Find where the given text appears and provide that cell's center as (X, Y) coordinate. 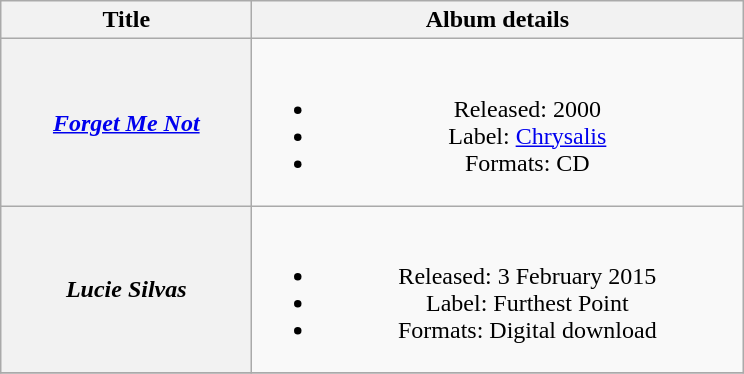
Forget Me Not (126, 122)
Album details (498, 20)
Lucie Silvas (126, 290)
Released: 3 February 2015Label: Furthest PointFormats: Digital download (498, 290)
Title (126, 20)
Released: 2000Label: ChrysalisFormats: CD (498, 122)
